Locate the cell with the specified text and output its (X, Y) center coordinate. 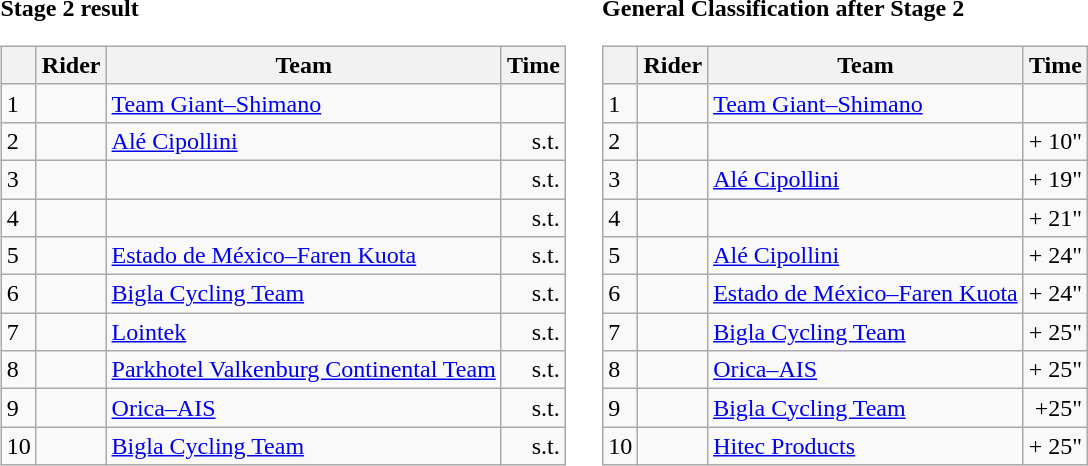
+25" (1055, 408)
Parkhotel Valkenburg Continental Team (304, 370)
+ 19" (1055, 179)
Hitec Products (866, 446)
+ 10" (1055, 141)
+ 21" (1055, 217)
Lointek (304, 332)
